Capture the cell that displays the provided text and extract its [x, y] central coordinate. 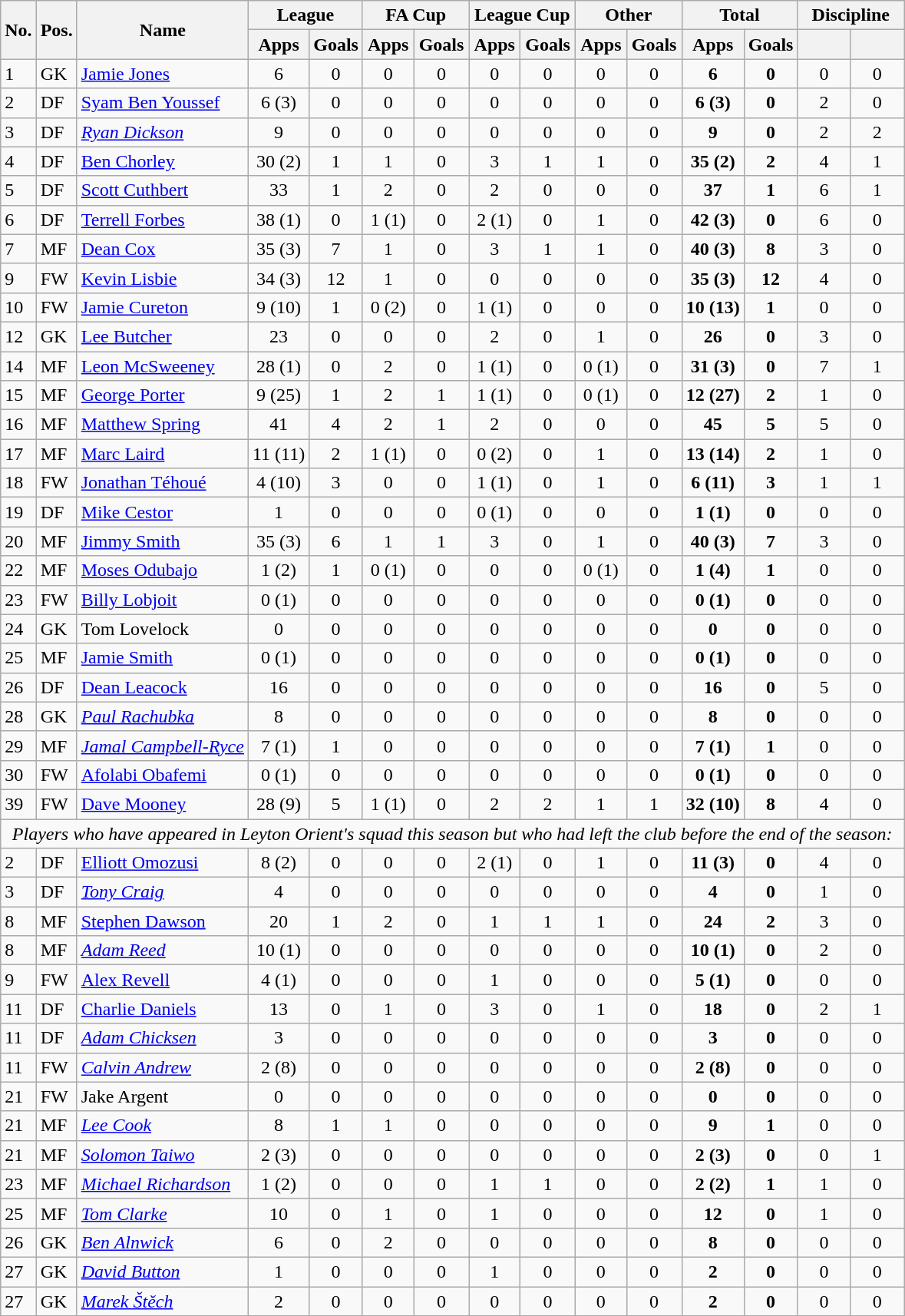
19 [18, 512]
37 [712, 190]
8 (2) [278, 863]
30 [18, 775]
Adam Chicksen [163, 1038]
Jake Argent [163, 1096]
11 (3) [712, 863]
Moses Odubajo [163, 570]
30 (2) [278, 161]
Lee Butcher [163, 336]
David Button [163, 1271]
Syam Ben Youssef [163, 103]
Tom Lovelock [163, 629]
Tom Clarke [163, 1213]
Paul Rachubka [163, 716]
Jamie Cureton [163, 307]
Matthew Spring [163, 425]
28 [18, 716]
34 (3) [278, 278]
Lee Cook [163, 1126]
6 (11) [712, 483]
5 (1) [712, 980]
28 (9) [278, 804]
9 (10) [278, 307]
Adam Reed [163, 951]
League Cup [522, 15]
Jamie Jones [163, 74]
Name [163, 30]
League [306, 15]
39 [18, 804]
29 [18, 746]
Dean Cox [163, 249]
Calvin Andrew [163, 1067]
Mike Cestor [163, 512]
33 [278, 190]
Discipline [851, 15]
Alex Revell [163, 980]
Elliott Omozusi [163, 863]
13 [278, 1009]
42 (3) [712, 220]
35 (2) [712, 161]
Kevin Lisbie [163, 278]
41 [278, 425]
Terrell Forbes [163, 220]
13 (14) [712, 454]
4 (10) [278, 483]
17 [18, 454]
Dave Mooney [163, 804]
Marc Laird [163, 454]
George Porter [163, 395]
15 [18, 395]
Total [740, 15]
2 (2) [712, 1184]
Leon McSweeney [163, 366]
14 [18, 366]
Jimmy Smith [163, 541]
Solomon Taiwo [163, 1155]
Stephen Dawson [163, 921]
Pos. [57, 30]
9 (25) [278, 395]
Charlie Daniels [163, 1009]
31 (3) [712, 366]
Ben Chorley [163, 161]
38 (1) [278, 220]
Jonathan Téhoué [163, 483]
Tony Craig [163, 892]
4 (1) [278, 980]
Afolabi Obafemi [163, 775]
Jamal Campbell-Ryce [163, 746]
22 [18, 570]
45 [712, 425]
Ryan Dickson [163, 132]
Marek Štěch [163, 1301]
FA Cup [416, 15]
No. [18, 30]
Scott Cuthbert [163, 190]
11 (11) [278, 454]
32 (10) [712, 804]
Jamie Smith [163, 658]
Dean Leacock [163, 687]
Players who have appeared in Leyton Orient's squad this season but who had left the club before the end of the season: [453, 833]
Other [629, 15]
28 (1) [278, 366]
Billy Lobjoit [163, 600]
12 (27) [712, 395]
10 (13) [712, 307]
Michael Richardson [163, 1184]
1 (4) [712, 570]
Ben Alnwick [163, 1242]
